Pinpoint the cell where the given text exists, returning its (x, y) midpoint coordinate. 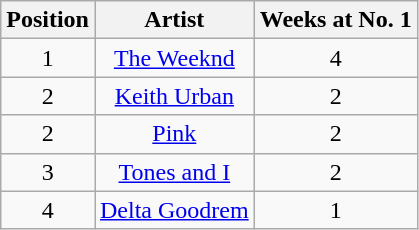
Tones and I (174, 172)
3 (48, 172)
Artist (174, 20)
Keith Urban (174, 96)
The Weeknd (174, 58)
Position (48, 20)
Weeks at No. 1 (336, 20)
Delta Goodrem (174, 210)
Pink (174, 134)
